Extract the (X, Y) coordinate from the center of the cell holding the provided text.  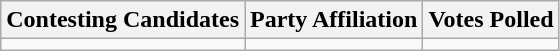
Contesting Candidates (123, 20)
Votes Polled (491, 20)
Party Affiliation (334, 20)
